Locate the cell with the specified text and output its (x, y) center coordinate. 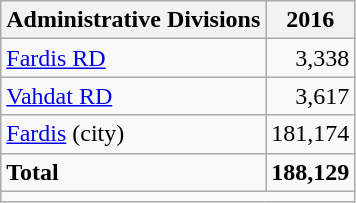
Fardis RD (134, 58)
3,338 (310, 58)
181,174 (310, 134)
Total (134, 172)
188,129 (310, 172)
Fardis (city) (134, 134)
Administrative Divisions (134, 20)
2016 (310, 20)
Vahdat RD (134, 96)
3,617 (310, 96)
